Search for the cell housing the specified text and yield its [X, Y] center coordinate. 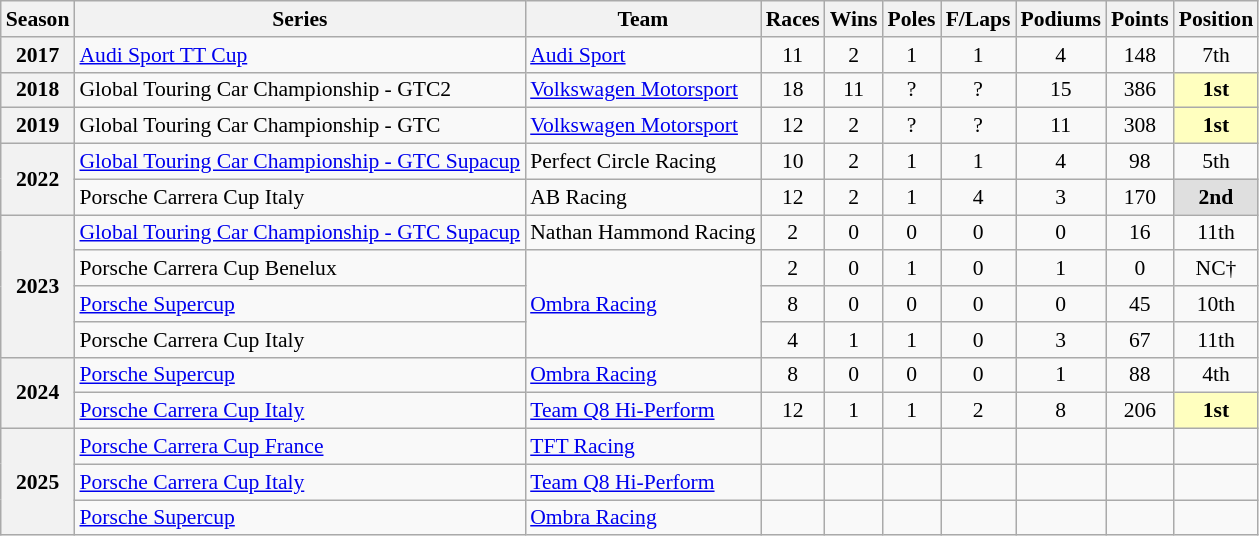
Podiums [1062, 19]
Porsche Carrera Cup France [300, 447]
F/Laps [978, 19]
Poles [911, 19]
386 [1140, 90]
206 [1140, 411]
18 [793, 90]
45 [1140, 304]
Perfect Circle Racing [643, 162]
5th [1216, 162]
Audi Sport [643, 55]
Global Touring Car Championship - GTC2 [300, 90]
2nd [1216, 197]
NC† [1216, 269]
2019 [38, 126]
Position [1216, 19]
308 [1140, 126]
10 [793, 162]
Season [38, 19]
2018 [38, 90]
16 [1140, 233]
Nathan Hammond Racing [643, 233]
Points [1140, 19]
2022 [38, 180]
Audi Sport TT Cup [300, 55]
170 [1140, 197]
2017 [38, 55]
Team [643, 19]
67 [1140, 340]
Races [793, 19]
10th [1216, 304]
Series [300, 19]
88 [1140, 375]
15 [1062, 90]
2025 [38, 482]
AB Racing [643, 197]
98 [1140, 162]
2024 [38, 392]
2023 [38, 286]
Wins [854, 19]
TFT Racing [643, 447]
148 [1140, 55]
Global Touring Car Championship - GTC [300, 126]
Porsche Carrera Cup Benelux [300, 269]
4th [1216, 375]
7th [1216, 55]
